Capture the cell that displays the provided text and extract its [X, Y] central coordinate. 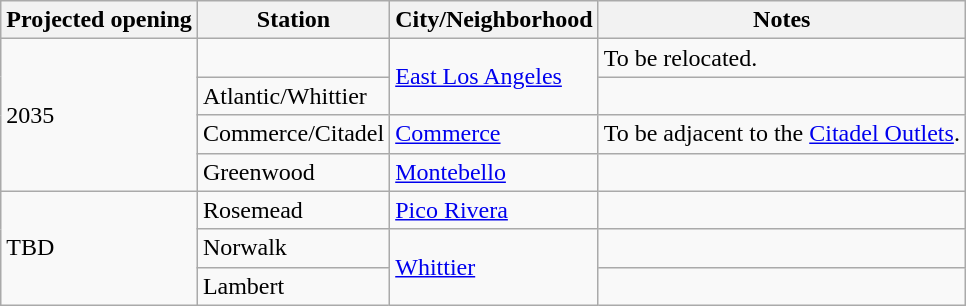
To be adjacent to the Citadel Outlets. [782, 134]
Projected opening [100, 20]
Commerce [494, 134]
Greenwood [293, 172]
Rosemead [293, 210]
Atlantic/Whittier [293, 96]
Montebello [494, 172]
To be relocated. [782, 58]
Lambert [293, 286]
Pico Rivera [494, 210]
City/Neighborhood [494, 20]
Norwalk [293, 248]
Whittier [494, 267]
TBD [100, 248]
2035 [100, 115]
Commerce/Citadel [293, 134]
Station [293, 20]
East Los Angeles [494, 77]
Notes [782, 20]
